Locate the cell with the specified text and output its (X, Y) center coordinate. 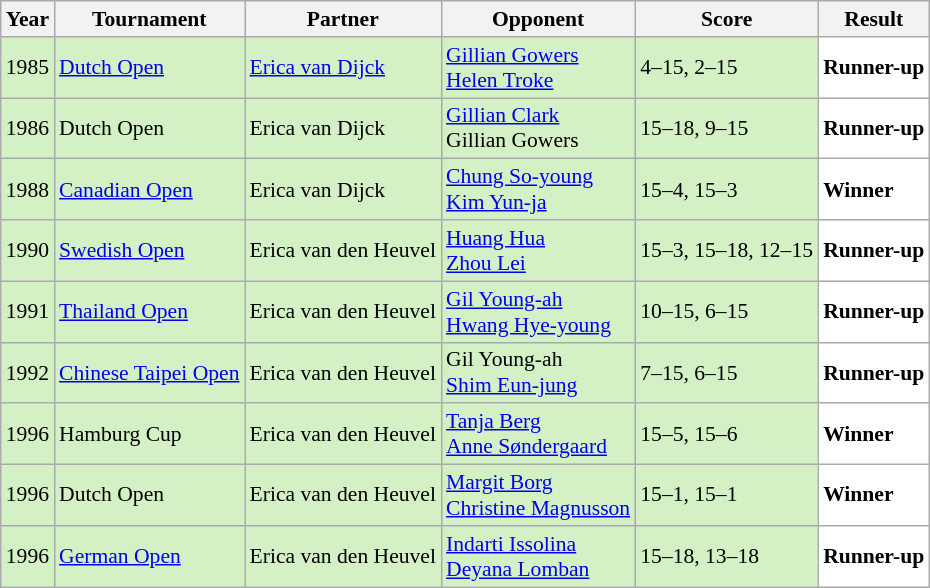
15–4, 15–3 (726, 190)
1992 (28, 372)
Canadian Open (149, 190)
1988 (28, 190)
1990 (28, 250)
Hamburg Cup (149, 434)
15–3, 15–18, 12–15 (726, 250)
Gillian Clark Gillian Gowers (538, 128)
Margit Borg Christine Magnusson (538, 496)
15–5, 15–6 (726, 434)
Indarti Issolina Deyana Lomban (538, 556)
Gil Young-ah Shim Eun-jung (538, 372)
4–15, 2–15 (726, 68)
1986 (28, 128)
Huang Hua Zhou Lei (538, 250)
15–1, 15–1 (726, 496)
Gil Young-ah Hwang Hye-young (538, 312)
Thailand Open (149, 312)
15–18, 13–18 (726, 556)
Opponent (538, 19)
Chung So-young Kim Yun-ja (538, 190)
Year (28, 19)
Swedish Open (149, 250)
Gillian Gowers Helen Troke (538, 68)
German Open (149, 556)
Tanja Berg Anne Søndergaard (538, 434)
1985 (28, 68)
15–18, 9–15 (726, 128)
Partner (342, 19)
Chinese Taipei Open (149, 372)
Score (726, 19)
10–15, 6–15 (726, 312)
7–15, 6–15 (726, 372)
Tournament (149, 19)
Result (874, 19)
1991 (28, 312)
